Locate the cell with the specified text and output its [X, Y] center coordinate. 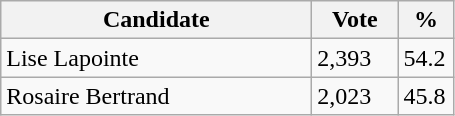
45.8 [426, 96]
Rosaire Bertrand [156, 96]
2,023 [355, 96]
% [426, 20]
54.2 [426, 58]
2,393 [355, 58]
Lise Lapointe [156, 58]
Vote [355, 20]
Candidate [156, 20]
